Scan for the cell matching the given text and deliver its (x, y) coordinate at center. 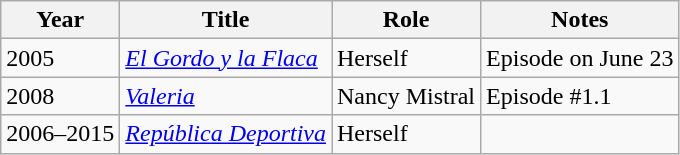
2008 (60, 96)
Valeria (226, 96)
Role (406, 20)
El Gordo y la Flaca (226, 58)
2005 (60, 58)
Title (226, 20)
Nancy Mistral (406, 96)
Episode #1.1 (580, 96)
Episode on June 23 (580, 58)
2006–2015 (60, 134)
República Deportiva (226, 134)
Year (60, 20)
Notes (580, 20)
